Output the [X, Y] coordinate of the center of the cell containing the given text.  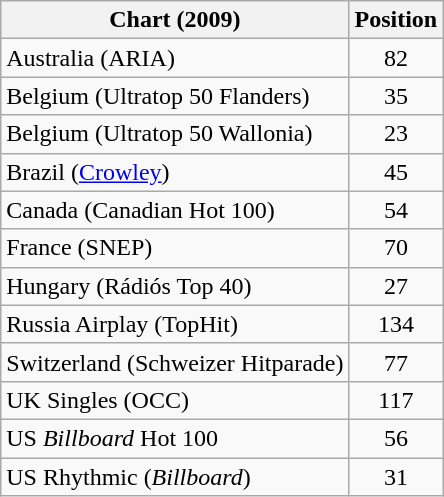
77 [396, 362]
23 [396, 134]
31 [396, 477]
134 [396, 324]
82 [396, 58]
Belgium (Ultratop 50 Flanders) [175, 96]
Hungary (Rádiós Top 40) [175, 286]
France (SNEP) [175, 248]
35 [396, 96]
27 [396, 286]
Chart (2009) [175, 20]
Australia (ARIA) [175, 58]
Belgium (Ultratop 50 Wallonia) [175, 134]
UK Singles (OCC) [175, 400]
Russia Airplay (TopHit) [175, 324]
Position [396, 20]
US Rhythmic (Billboard) [175, 477]
70 [396, 248]
45 [396, 172]
54 [396, 210]
Switzerland (Schweizer Hitparade) [175, 362]
56 [396, 438]
117 [396, 400]
Brazil (Crowley) [175, 172]
US Billboard Hot 100 [175, 438]
Canada (Canadian Hot 100) [175, 210]
